Return (X, Y) of the center of cell containing provided text 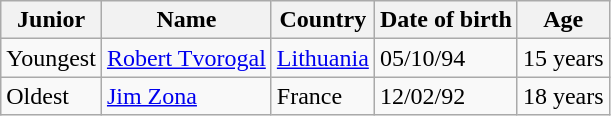
Robert Tvorogal (186, 58)
Jim Zona (186, 96)
Lithuania (322, 58)
05/10/94 (446, 58)
Oldest (52, 96)
15 years (563, 58)
France (322, 96)
Date of birth (446, 20)
Age (563, 20)
Youngest (52, 58)
Name (186, 20)
12/02/92 (446, 96)
18 years (563, 96)
Country (322, 20)
Junior (52, 20)
